Extract the (X, Y) coordinate from the center of the cell holding the provided text.  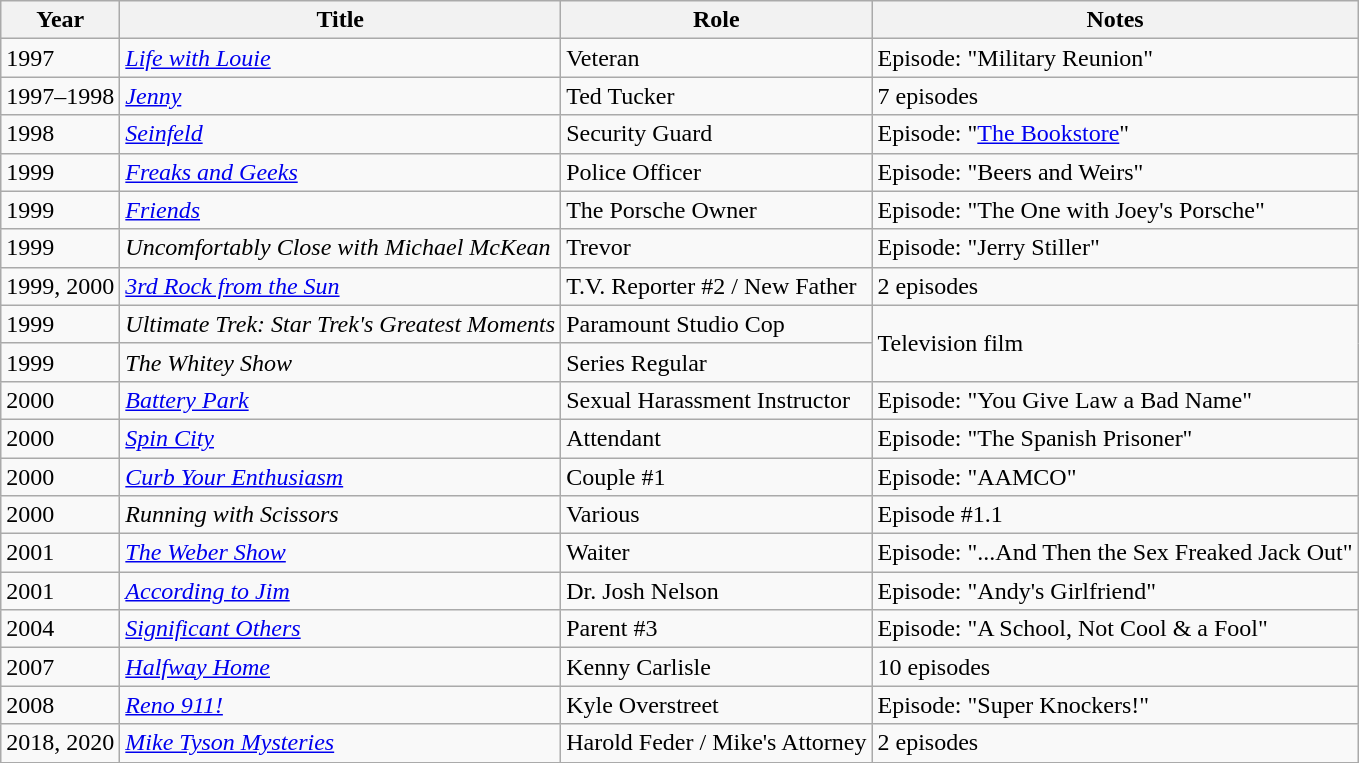
10 episodes (1115, 667)
Notes (1115, 20)
1997–1998 (60, 96)
1999, 2000 (60, 286)
2008 (60, 705)
Paramount Studio Cop (716, 324)
Seinfeld (340, 134)
Couple #1 (716, 477)
Police Officer (716, 172)
T.V. Reporter #2 / New Father (716, 286)
Significant Others (340, 629)
Trevor (716, 248)
Kyle Overstreet (716, 705)
Episode: "The Bookstore" (1115, 134)
Episode: "Super Knockers!" (1115, 705)
Uncomfortably Close with Michael McKean (340, 248)
The Weber Show (340, 553)
Battery Park (340, 400)
Harold Feder / Mike's Attorney (716, 743)
Episode: "A School, Not Cool & a Fool" (1115, 629)
The Porsche Owner (716, 210)
Reno 911! (340, 705)
Year (60, 20)
Spin City (340, 438)
Episode: "The Spanish Prisoner" (1115, 438)
Parent #3 (716, 629)
Kenny Carlisle (716, 667)
Episode: "You Give Law a Bad Name" (1115, 400)
Jenny (340, 96)
Episode: "...And Then the Sex Freaked Jack Out" (1115, 553)
Friends (340, 210)
Halfway Home (340, 667)
Ultimate Trek: Star Trek's Greatest Moments (340, 324)
Attendant (716, 438)
Episode: "AAMCO" (1115, 477)
1997 (60, 58)
Episode #1.1 (1115, 515)
Curb Your Enthusiasm (340, 477)
Television film (1115, 343)
2007 (60, 667)
The Whitey Show (340, 362)
3rd Rock from the Sun (340, 286)
Veteran (716, 58)
Episode: "Andy's Girlfriend" (1115, 591)
Sexual Harassment Instructor (716, 400)
Running with Scissors (340, 515)
Life with Louie (340, 58)
1998 (60, 134)
Dr. Josh Nelson (716, 591)
Series Regular (716, 362)
Episode: "Jerry Stiller" (1115, 248)
Episode: "Beers and Weirs" (1115, 172)
Various (716, 515)
2018, 2020 (60, 743)
Security Guard (716, 134)
Freaks and Geeks (340, 172)
Mike Tyson Mysteries (340, 743)
Waiter (716, 553)
Title (340, 20)
Episode: "Military Reunion" (1115, 58)
2004 (60, 629)
Role (716, 20)
Episode: "The One with Joey's Porsche" (1115, 210)
7 episodes (1115, 96)
Ted Tucker (716, 96)
According to Jim (340, 591)
